Identify which cell holds the provided text, then report its [x, y] central coordinate. 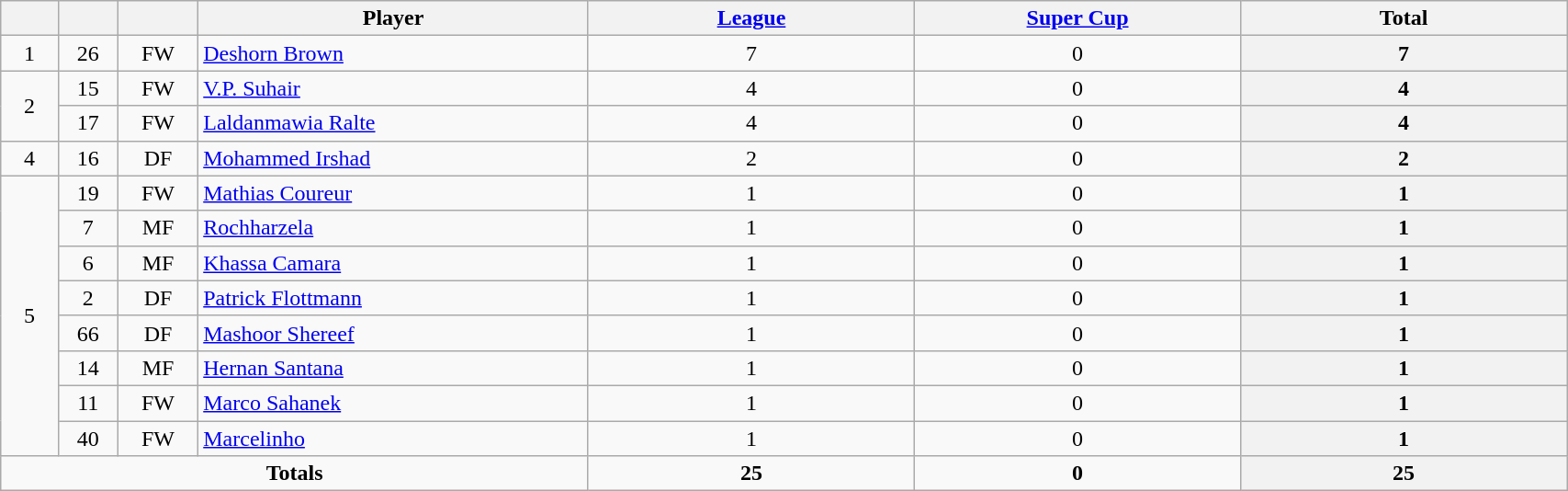
17 [88, 123]
26 [88, 53]
66 [88, 333]
5 [29, 315]
Mohammed Irshad [393, 158]
Patrick Flottmann [393, 298]
Hernan Santana [393, 368]
Khassa Camara [393, 263]
League [751, 18]
Total [1404, 18]
V.P. Suhair [393, 88]
19 [88, 193]
Marcelinho [393, 439]
Super Cup [1078, 18]
Rochharzela [393, 228]
Laldanmawia Ralte [393, 123]
15 [88, 88]
Totals [295, 474]
Player [393, 18]
Mathias Coureur [393, 193]
Mashoor Shereef [393, 333]
6 [88, 263]
Marco Sahanek [393, 403]
Deshorn Brown [393, 53]
14 [88, 368]
11 [88, 403]
40 [88, 439]
16 [88, 158]
